Output the (X, Y) coordinate of the center of the cell containing the given text.  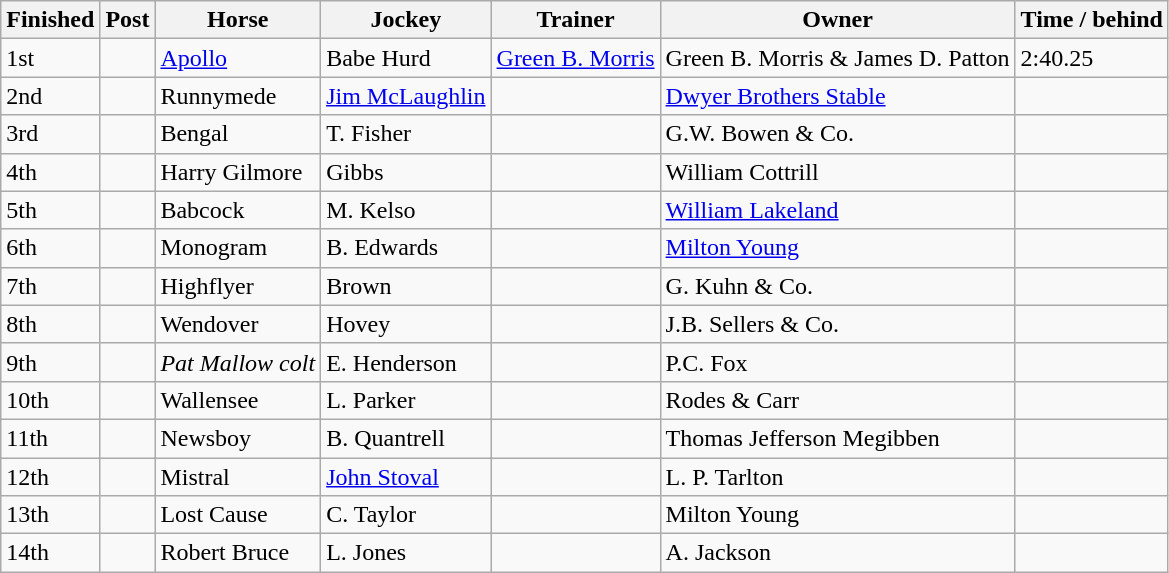
14th (50, 553)
Monogram (238, 248)
Mistral (238, 477)
E. Henderson (406, 362)
Lost Cause (238, 515)
T. Fisher (406, 134)
Wallensee (238, 400)
Apollo (238, 58)
Owner (838, 20)
C. Taylor (406, 515)
Dwyer Brothers Stable (838, 96)
William Lakeland (838, 210)
10th (50, 400)
5th (50, 210)
William Cottrill (838, 172)
Runnymede (238, 96)
B. Edwards (406, 248)
4th (50, 172)
L. Jones (406, 553)
Green B. Morris & James D. Patton (838, 58)
Time / behind (1092, 20)
Hovey (406, 324)
8th (50, 324)
13th (50, 515)
Horse (238, 20)
A. Jackson (838, 553)
B. Quantrell (406, 438)
Jockey (406, 20)
Highflyer (238, 286)
6th (50, 248)
L. P. Tarlton (838, 477)
Robert Bruce (238, 553)
M. Kelso (406, 210)
2:40.25 (1092, 58)
Green B. Morris (576, 58)
John Stoval (406, 477)
12th (50, 477)
P.C. Fox (838, 362)
Pat Mallow colt (238, 362)
Brown (406, 286)
3rd (50, 134)
7th (50, 286)
Rodes & Carr (838, 400)
Babcock (238, 210)
L. Parker (406, 400)
Gibbs (406, 172)
Wendover (238, 324)
11th (50, 438)
Finished (50, 20)
Trainer (576, 20)
G. Kuhn & Co. (838, 286)
Jim McLaughlin (406, 96)
J.B. Sellers & Co. (838, 324)
Newsboy (238, 438)
1st (50, 58)
Bengal (238, 134)
Thomas Jefferson Megibben (838, 438)
Babe Hurd (406, 58)
9th (50, 362)
Post (128, 20)
2nd (50, 96)
G.W. Bowen & Co. (838, 134)
Harry Gilmore (238, 172)
